Determine the [x, y] coordinate at the center of the cell enclosing the given text.  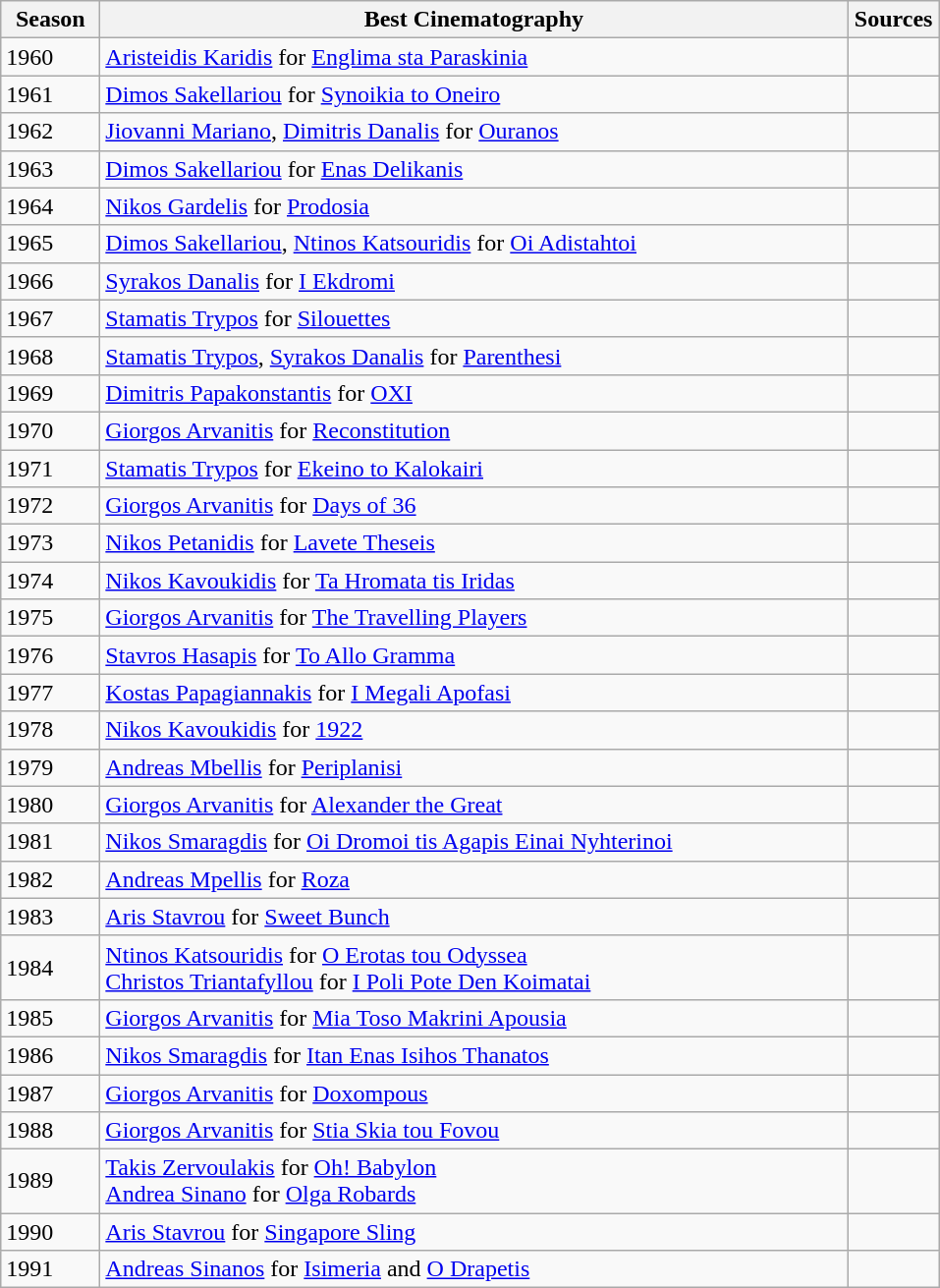
1979 [51, 767]
Best Cinematography [473, 20]
1975 [51, 618]
1987 [51, 1093]
1981 [51, 842]
Kostas Papagiannakis for I Megali Apofasi [473, 693]
Giorgos Arvanitis for Reconstitution [473, 430]
Nikos Kavoukidis for 1922 [473, 730]
1974 [51, 581]
1962 [51, 132]
Ntinos Katsouridis for O Erotas tou OdysseaChristos Triantafyllou for I Poli Pote Den Koimatai [473, 967]
1985 [51, 1018]
1977 [51, 693]
Giorgos Arvanitis for Alexander the Great [473, 805]
Aris Stavrou for Singapore Sling [473, 1232]
1968 [51, 356]
1966 [51, 281]
1991 [51, 1269]
1970 [51, 430]
Andreas Mpellis for Roza [473, 879]
Stamatis Trypos, Syrakos Danalis for Parenthesi [473, 356]
Aris Stavrou for Sweet Bunch [473, 917]
Sources [894, 20]
Andreas Mbellis for Periplanisi [473, 767]
1988 [51, 1131]
1980 [51, 805]
1965 [51, 244]
Nikos Gardelis for Prodosia [473, 206]
Jiovanni Mariano, Dimitris Danalis for Ouranos [473, 132]
Nikos Petanidis for Lavete Theseis [473, 543]
Nikos Smaragdis for Oi Dromoi tis Agapis Einai Nyhterinoi [473, 842]
1972 [51, 506]
Dimos Sakellariou for Synoikia to Oneiro [473, 94]
1963 [51, 169]
Giorgos Arvanitis for Stia Skia tou Fovou [473, 1131]
Aristeidis Karidis for Englima sta Paraskinia [473, 57]
Stamatis Trypos for Silouettes [473, 318]
Dimos Sakellariou, Ntinos Katsouridis for Oi Adistahtoi [473, 244]
Giorgos Arvanitis for Mia Toso Makrini Apousia [473, 1018]
1967 [51, 318]
1969 [51, 393]
1978 [51, 730]
1976 [51, 655]
Syrakos Danalis for I Ekdromi [473, 281]
1960 [51, 57]
Giorgos Arvanitis for Doxompous [473, 1093]
1989 [51, 1181]
Giorgos Arvanitis for The Travelling Players [473, 618]
Nikos Smaragdis for Itan Enas Isihos Thanatos [473, 1055]
Season [51, 20]
Dimitris Papakonstantis for OXI [473, 393]
Dimos Sakellariou for Enas Delikanis [473, 169]
Andreas Sinanos for Isimeria and O Drapetis [473, 1269]
Nikos Kavoukidis for Ta Hromata tis Iridas [473, 581]
Giorgos Arvanitis for Days of 36 [473, 506]
Stamatis Trypos for Ekeino to Kalokairi [473, 469]
1964 [51, 206]
1983 [51, 917]
1986 [51, 1055]
1961 [51, 94]
1973 [51, 543]
1990 [51, 1232]
1982 [51, 879]
Takis Zervoulakis for Oh! BabylonAndrea Sinano for Olga Robards [473, 1181]
1971 [51, 469]
1984 [51, 967]
Stavros Hasapis for To Allo Gramma [473, 655]
